Provide the (X, Y) coordinate of the cell's center where the given text is located.  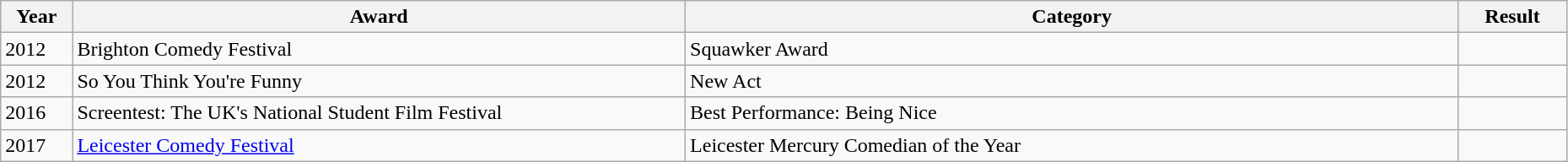
Year (37, 17)
Result (1513, 17)
2017 (37, 145)
Category (1072, 17)
2016 (37, 113)
Squawker Award (1072, 49)
Leicester Comedy Festival (380, 145)
Screentest: The UK's National Student Film Festival (380, 113)
New Act (1072, 81)
So You Think You're Funny (380, 81)
Best Performance: Being Nice (1072, 113)
Leicester Mercury Comedian of the Year (1072, 145)
Brighton Comedy Festival (380, 49)
Award (380, 17)
